Return the [x, y] coordinate for the center point of the cell that contains the specified text.  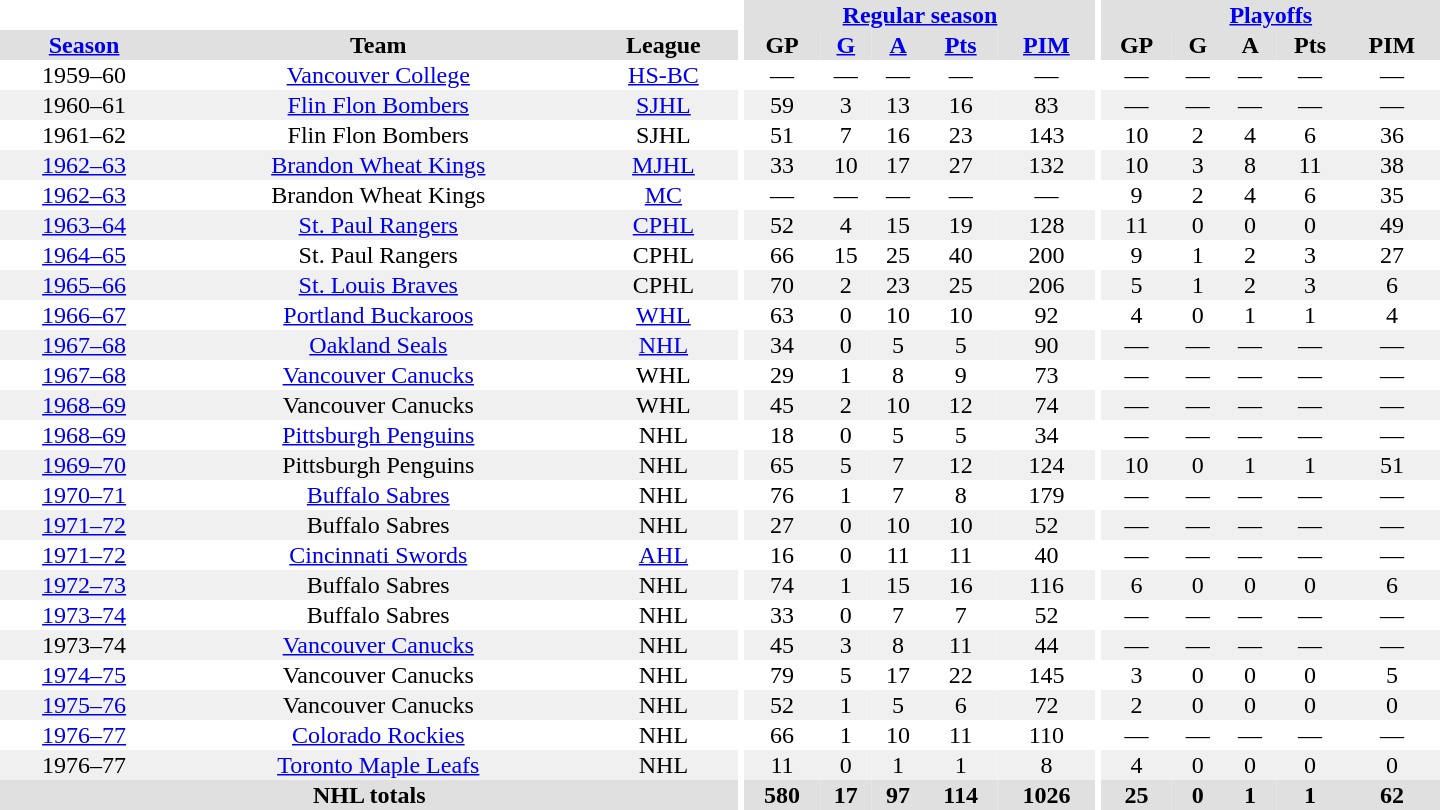
1959–60 [84, 75]
1964–65 [84, 255]
49 [1392, 225]
62 [1392, 795]
MJHL [663, 165]
League [663, 45]
63 [782, 315]
1972–73 [84, 585]
1965–66 [84, 285]
1960–61 [84, 105]
Season [84, 45]
Oakland Seals [378, 345]
72 [1046, 705]
114 [960, 795]
143 [1046, 135]
1975–76 [84, 705]
79 [782, 675]
132 [1046, 165]
128 [1046, 225]
83 [1046, 105]
97 [898, 795]
65 [782, 465]
110 [1046, 735]
59 [782, 105]
Vancouver College [378, 75]
70 [782, 285]
19 [960, 225]
580 [782, 795]
1963–64 [84, 225]
145 [1046, 675]
22 [960, 675]
38 [1392, 165]
AHL [663, 555]
1969–70 [84, 465]
Portland Buckaroos [378, 315]
1026 [1046, 795]
124 [1046, 465]
Toronto Maple Leafs [378, 765]
179 [1046, 495]
Regular season [920, 15]
Team [378, 45]
29 [782, 375]
35 [1392, 195]
1961–62 [84, 135]
116 [1046, 585]
1970–71 [84, 495]
36 [1392, 135]
200 [1046, 255]
MC [663, 195]
90 [1046, 345]
13 [898, 105]
92 [1046, 315]
Cincinnati Swords [378, 555]
Playoffs [1270, 15]
73 [1046, 375]
44 [1046, 645]
1974–75 [84, 675]
St. Louis Braves [378, 285]
NHL totals [370, 795]
206 [1046, 285]
76 [782, 495]
Colorado Rockies [378, 735]
1966–67 [84, 315]
18 [782, 435]
HS-BC [663, 75]
